Determine the (x, y) coordinate at the center of the cell enclosing the given text.  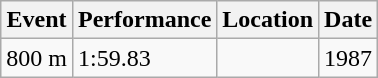
Location (268, 20)
Event (37, 20)
800 m (37, 58)
1:59.83 (144, 58)
Performance (144, 20)
Date (348, 20)
1987 (348, 58)
